For the text-containing cell, return its midpoint in (X, Y) coordinate format. 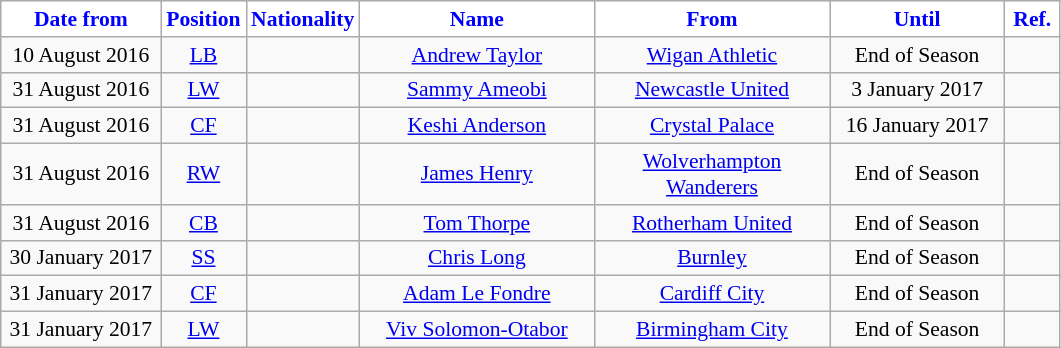
James Henry (476, 174)
Tom Thorpe (476, 223)
Cardiff City (712, 294)
Wolverhampton Wanderers (712, 174)
Wigan Athletic (712, 55)
From (712, 19)
Burnley (712, 258)
CB (204, 223)
Birmingham City (712, 330)
Until (918, 19)
Crystal Palace (712, 126)
30 January 2017 (81, 258)
SS (204, 258)
Name (476, 19)
Adam Le Fondre (476, 294)
Rotherham United (712, 223)
LB (204, 55)
Newcastle United (712, 90)
Sammy Ameobi (476, 90)
3 January 2017 (918, 90)
Position (204, 19)
Date from (81, 19)
Nationality (302, 19)
Ref. (1032, 19)
10 August 2016 (81, 55)
16 January 2017 (918, 126)
Chris Long (476, 258)
Keshi Anderson (476, 126)
RW (204, 174)
Andrew Taylor (476, 55)
Viv Solomon-Otabor (476, 330)
